Identify which cell holds the provided text, then report its [x, y] central coordinate. 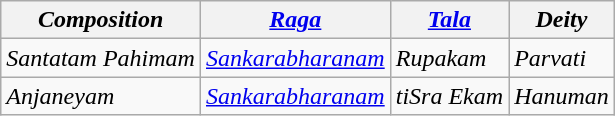
Santatam Pahimam [101, 58]
Tala [449, 20]
Deity [562, 20]
Composition [101, 20]
Raga [295, 20]
tiSra Ekam [449, 96]
Anjaneyam [101, 96]
Hanuman [562, 96]
Rupakam [449, 58]
Parvati [562, 58]
